Capture the cell that displays the provided text and extract its (X, Y) central coordinate. 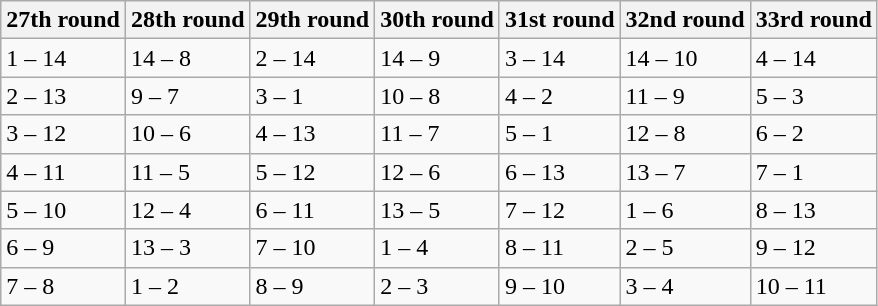
14 – 10 (685, 58)
3 – 4 (685, 286)
5 – 3 (814, 96)
31st round (560, 20)
13 – 3 (188, 248)
6 – 2 (814, 134)
5 – 1 (560, 134)
3 – 12 (64, 134)
2 – 13 (64, 96)
1 – 6 (685, 210)
30th round (438, 20)
4 – 14 (814, 58)
12 – 8 (685, 134)
6 – 9 (64, 248)
7 – 10 (312, 248)
13 – 7 (685, 172)
5 – 10 (64, 210)
9 – 10 (560, 286)
8 – 13 (814, 210)
12 – 4 (188, 210)
27th round (64, 20)
7 – 1 (814, 172)
7 – 8 (64, 286)
33rd round (814, 20)
4 – 2 (560, 96)
14 – 8 (188, 58)
6 – 11 (312, 210)
9 – 7 (188, 96)
4 – 13 (312, 134)
1 – 4 (438, 248)
3 – 14 (560, 58)
11 – 5 (188, 172)
1 – 2 (188, 286)
9 – 12 (814, 248)
4 – 11 (64, 172)
5 – 12 (312, 172)
29th round (312, 20)
2 – 14 (312, 58)
14 – 9 (438, 58)
13 – 5 (438, 210)
10 – 8 (438, 96)
10 – 11 (814, 286)
32nd round (685, 20)
8 – 11 (560, 248)
28th round (188, 20)
2 – 5 (685, 248)
12 – 6 (438, 172)
11 – 7 (438, 134)
8 – 9 (312, 286)
3 – 1 (312, 96)
7 – 12 (560, 210)
2 – 3 (438, 286)
11 – 9 (685, 96)
10 – 6 (188, 134)
1 – 14 (64, 58)
6 – 13 (560, 172)
